Pinpoint the cell where the given text exists, returning its [x, y] midpoint coordinate. 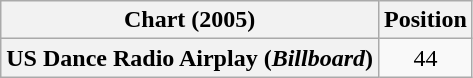
US Dance Radio Airplay (Billboard) [190, 58]
44 [426, 58]
Position [426, 20]
Chart (2005) [190, 20]
